Identify which cell holds the provided text, then report its [X, Y] central coordinate. 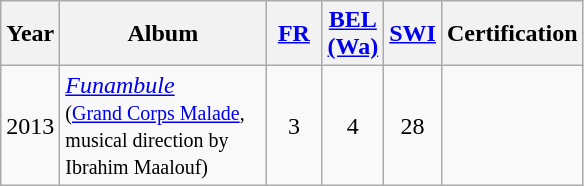
SWI [413, 34]
Certification [512, 34]
2013 [30, 126]
BEL (Wa) [353, 34]
FR [294, 34]
Album [163, 34]
3 [294, 126]
28 [413, 126]
4 [353, 126]
Funambule (Grand Corps Malade, musical direction by Ibrahim Maalouf) [163, 126]
Year [30, 34]
